Scan for the cell matching the given text and deliver its (x, y) coordinate at center. 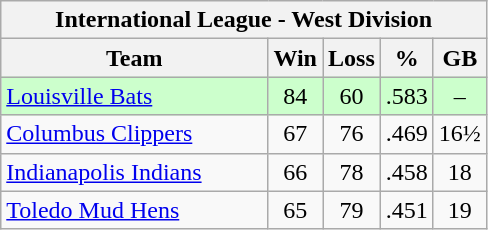
79 (351, 210)
60 (351, 96)
Team (134, 58)
76 (351, 134)
67 (296, 134)
66 (296, 172)
65 (296, 210)
– (460, 96)
International League - West Division (244, 20)
.458 (406, 172)
18 (460, 172)
Indianapolis Indians (134, 172)
Toledo Mud Hens (134, 210)
Win (296, 58)
.451 (406, 210)
Loss (351, 58)
GB (460, 58)
Columbus Clippers (134, 134)
.583 (406, 96)
16½ (460, 134)
.469 (406, 134)
% (406, 58)
84 (296, 96)
19 (460, 210)
78 (351, 172)
Louisville Bats (134, 96)
